Find where the given text appears and provide that cell's center as [X, Y] coordinate. 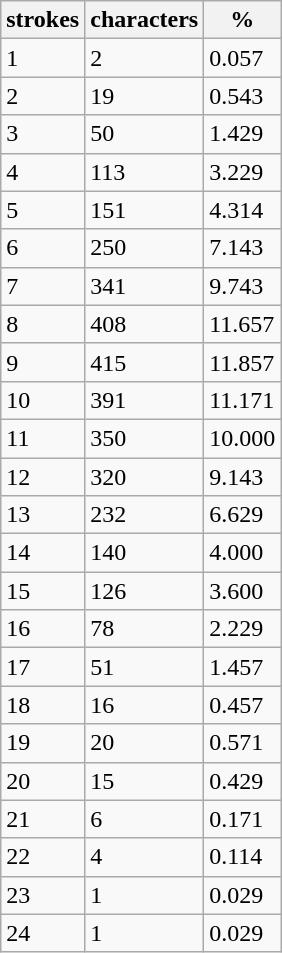
3 [43, 134]
408 [144, 324]
18 [43, 705]
0.543 [242, 96]
3.600 [242, 591]
126 [144, 591]
7.143 [242, 248]
350 [144, 438]
1.429 [242, 134]
0.429 [242, 781]
232 [144, 515]
11.171 [242, 400]
2.229 [242, 629]
6.629 [242, 515]
8 [43, 324]
415 [144, 362]
0.457 [242, 705]
9.143 [242, 477]
22 [43, 857]
0.057 [242, 58]
250 [144, 248]
4.314 [242, 210]
10.000 [242, 438]
391 [144, 400]
140 [144, 553]
4.000 [242, 553]
320 [144, 477]
10 [43, 400]
51 [144, 667]
0.114 [242, 857]
characters [144, 20]
17 [43, 667]
24 [43, 933]
21 [43, 819]
% [242, 20]
23 [43, 895]
341 [144, 286]
12 [43, 477]
13 [43, 515]
1.457 [242, 667]
151 [144, 210]
7 [43, 286]
3.229 [242, 172]
11.657 [242, 324]
78 [144, 629]
strokes [43, 20]
11 [43, 438]
14 [43, 553]
5 [43, 210]
9 [43, 362]
50 [144, 134]
11.857 [242, 362]
0.171 [242, 819]
9.743 [242, 286]
113 [144, 172]
0.571 [242, 743]
